Determine the [x, y] coordinate at the center of the cell enclosing the given text.  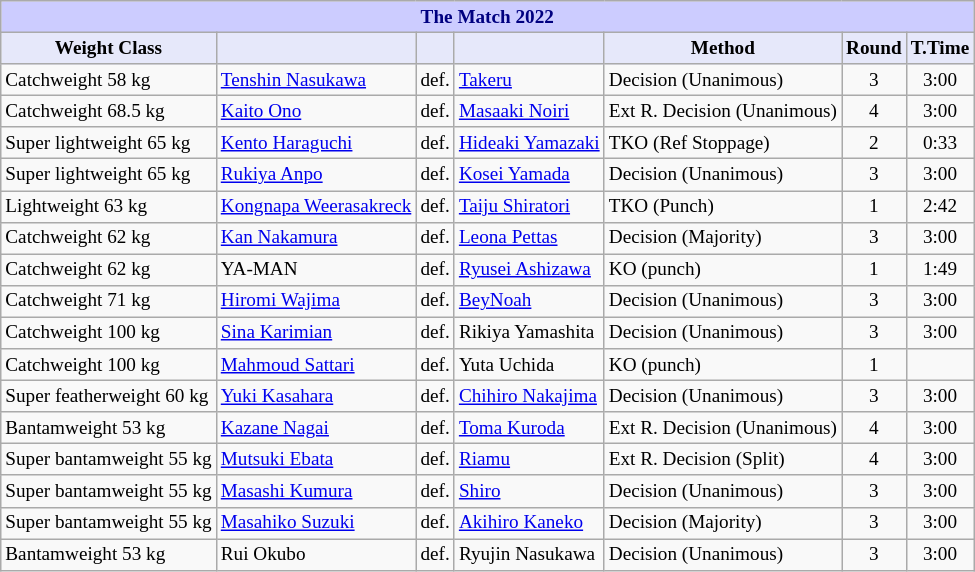
Yuki Kasahara [316, 396]
Mutsuki Ebata [316, 460]
Riamu [529, 460]
2:42 [940, 206]
Mahmoud Sattari [316, 365]
Weight Class [108, 48]
2 [874, 143]
Catchweight 58 kg [108, 80]
Hideaki Yamazaki [529, 143]
Masashi Kumura [316, 491]
Lightweight 63 kg [108, 206]
TKO (Punch) [722, 206]
Rikiya Yamashita [529, 333]
Shiro [529, 491]
1:49 [940, 270]
Kongnapa Weerasakreck [316, 206]
Taiju Shiratori [529, 206]
Akihiro Kaneko [529, 523]
YA-MAN [316, 270]
Hiromi Wajima [316, 301]
Super featherweight 60 kg [108, 396]
T.Time [940, 48]
Method [722, 48]
Takeru [529, 80]
Rui Okubo [316, 554]
TKO (Ref Stoppage) [722, 143]
BeyNoah [529, 301]
The Match 2022 [488, 17]
Masahiko Suzuki [316, 523]
Catchweight 71 kg [108, 301]
Chihiro Nakajima [529, 396]
Ext R. Decision (Split) [722, 460]
Kan Nakamura [316, 238]
Kazane Nagai [316, 428]
Yuta Uchida [529, 365]
Kosei Yamada [529, 175]
Round [874, 48]
Leona Pettas [529, 238]
Rukiya Anpo [316, 175]
Masaaki Noiri [529, 111]
Toma Kuroda [529, 428]
Sina Karimian [316, 333]
Tenshin Nasukawa [316, 80]
Ryujin Nasukawa [529, 554]
0:33 [940, 143]
Ryusei Ashizawa [529, 270]
Kaito Ono [316, 111]
Catchweight 68.5 kg [108, 111]
Kento Haraguchi [316, 143]
